Scan for the cell matching the given text and deliver its [x, y] coordinate at center. 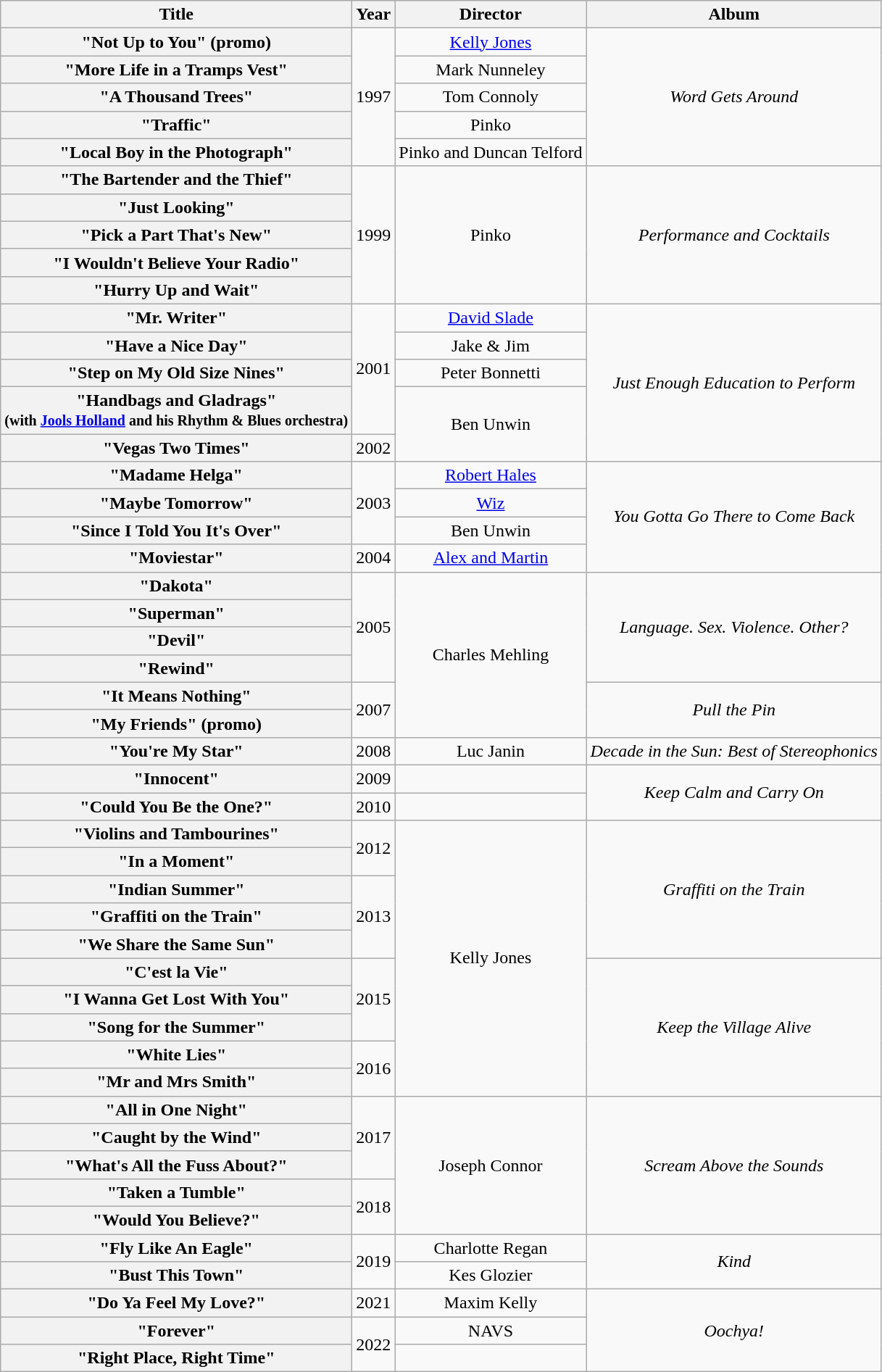
"A Thousand Trees" [177, 97]
"You're My Star" [177, 751]
"Maybe Tomorrow" [177, 503]
"Taken a Tumble" [177, 1192]
1999 [374, 235]
"Traffic" [177, 125]
2004 [374, 558]
"Indian Summer" [177, 889]
"I Wouldn't Believe Your Radio" [177, 262]
"All in One Night" [177, 1110]
"Bust This Town" [177, 1276]
Joseph Connor [491, 1165]
"Step on My Old Size Nines" [177, 373]
"Hurry Up and Wait" [177, 290]
2021 [374, 1303]
"Devil" [177, 641]
Performance and Cocktails [733, 235]
"Have a Nice Day" [177, 346]
Wiz [491, 503]
2019 [374, 1261]
Year [374, 14]
You Gotta Go There to Come Back [733, 517]
"What's All the Fuss About?" [177, 1165]
Charlotte Regan [491, 1247]
"Caught by the Wind" [177, 1137]
Luc Janin [491, 751]
"I Wanna Get Lost With You" [177, 999]
"Local Boy in the Photograph" [177, 152]
"C'est la Vie" [177, 972]
Decade in the Sun: Best of Stereophonics [733, 751]
Mark Nunneley [491, 70]
Title [177, 14]
Pull the Pin [733, 710]
Maxim Kelly [491, 1303]
Kind [733, 1261]
2018 [374, 1206]
2001 [374, 368]
Graffiti on the Train [733, 889]
"Could You Be the One?" [177, 807]
2016 [374, 1068]
"Graffiti on the Train" [177, 917]
2010 [374, 807]
Robert Hales [491, 475]
"Moviestar" [177, 558]
2008 [374, 751]
2017 [374, 1137]
2007 [374, 710]
Charles Mehling [491, 654]
Alex and Martin [491, 558]
Language. Sex. Violence. Other? [733, 627]
"Since I Told You It's Over" [177, 531]
"Dakota" [177, 586]
"Mr and Mrs Smith" [177, 1082]
"Right Place, Right Time" [177, 1358]
"White Lies" [177, 1055]
"Just Looking" [177, 207]
Peter Bonnetti [491, 373]
"My Friends" (promo) [177, 723]
"Song for the Summer" [177, 1027]
Keep Calm and Carry On [733, 792]
"Handbags and Gladrags"(with Jools Holland and his Rhythm & Blues orchestra) [177, 410]
"Madame Helga" [177, 475]
"In a Moment" [177, 862]
"Would You Believe?" [177, 1220]
David Slade [491, 317]
2012 [374, 848]
Tom Connoly [491, 97]
Scream Above the Sounds [733, 1165]
"Forever" [177, 1331]
Director [491, 14]
"Innocent" [177, 778]
"Pick a Part That's New" [177, 235]
"The Bartender and the Thief" [177, 180]
2015 [374, 999]
NAVS [491, 1331]
Album [733, 14]
Pinko and Duncan Telford [491, 152]
Oochya! [733, 1331]
Jake & Jim [491, 346]
2003 [374, 503]
Kes Glozier [491, 1276]
2005 [374, 627]
"Fly Like An Eagle" [177, 1247]
2002 [374, 448]
"Vegas Two Times" [177, 448]
"It Means Nothing" [177, 696]
Keep the Village Alive [733, 1027]
2013 [374, 917]
"Superman" [177, 613]
"Violins and Tambourines" [177, 834]
Word Gets Around [733, 97]
"Do Ya Feel My Love?" [177, 1303]
"Rewind" [177, 668]
"Mr. Writer" [177, 317]
1997 [374, 97]
Just Enough Education to Perform [733, 383]
"More Life in a Tramps Vest" [177, 70]
"We Share the Same Sun" [177, 944]
2009 [374, 778]
"Not Up to You" (promo) [177, 42]
2022 [374, 1344]
